Capture the cell that displays the provided text and extract its (x, y) central coordinate. 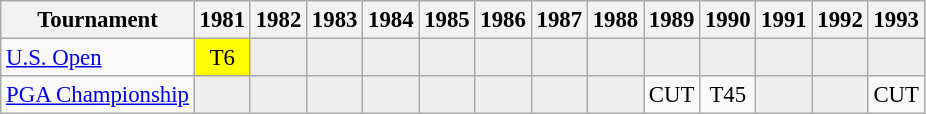
1983 (335, 20)
T45 (728, 95)
1985 (447, 20)
Tournament (98, 20)
1993 (896, 20)
1984 (391, 20)
PGA Championship (98, 95)
1988 (615, 20)
1992 (840, 20)
1986 (503, 20)
1981 (222, 20)
1989 (672, 20)
T6 (222, 58)
1987 (559, 20)
1990 (728, 20)
U.S. Open (98, 58)
1991 (784, 20)
1982 (278, 20)
